Scan for the cell matching the given text and deliver its [X, Y] coordinate at center. 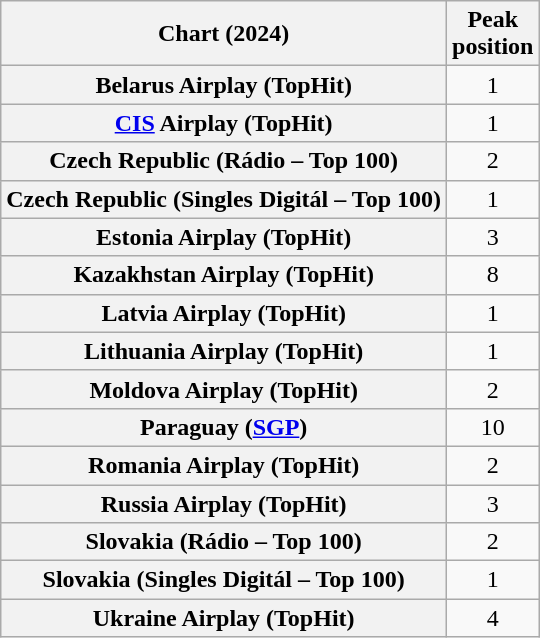
Ukraine Airplay (TopHit) [224, 618]
Romania Airplay (TopHit) [224, 465]
Peakposition [493, 34]
4 [493, 618]
Moldova Airplay (TopHit) [224, 389]
Chart (2024) [224, 34]
Slovakia (Rádio – Top 100) [224, 542]
Slovakia (Singles Digitál – Top 100) [224, 580]
Estonia Airplay (TopHit) [224, 237]
Paraguay (SGP) [224, 427]
Czech Republic (Rádio – Top 100) [224, 161]
10 [493, 427]
Czech Republic (Singles Digitál – Top 100) [224, 199]
Kazakhstan Airplay (TopHit) [224, 275]
Belarus Airplay (TopHit) [224, 85]
Lithuania Airplay (TopHit) [224, 351]
CIS Airplay (TopHit) [224, 123]
Latvia Airplay (TopHit) [224, 313]
8 [493, 275]
Russia Airplay (TopHit) [224, 503]
